Return [x, y] of the center of cell containing provided text 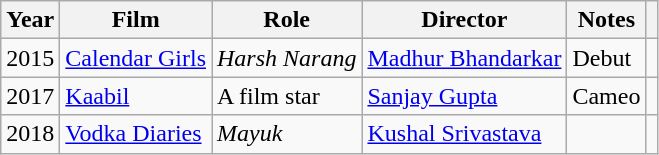
Role [287, 20]
A film star [287, 96]
Debut [606, 58]
Director [464, 20]
Year [30, 20]
Calendar Girls [136, 58]
Harsh Narang [287, 58]
Kushal Srivastava [464, 134]
Sanjay Gupta [464, 96]
Vodka Diaries [136, 134]
Film [136, 20]
2015 [30, 58]
Mayuk [287, 134]
Madhur Bhandarkar [464, 58]
Notes [606, 20]
Kaabil [136, 96]
2017 [30, 96]
2018 [30, 134]
Cameo [606, 96]
